Detect which cell encompasses the target text, then output its (X, Y) center coordinate. 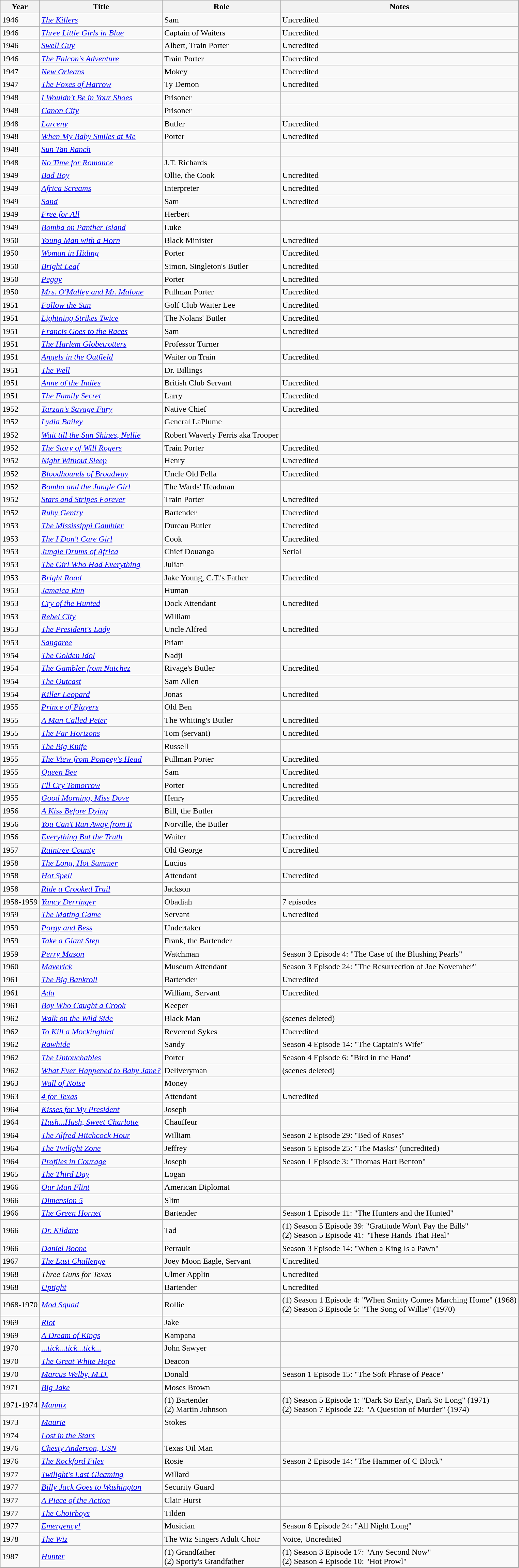
Lucius (222, 863)
Security Guard (222, 1487)
Priam (222, 642)
Black Minister (222, 240)
When My Baby Smiles at Me (101, 136)
Uptight (101, 1287)
Ride a Crooked Trail (101, 889)
Peggy (101, 279)
The Falcon's Adventure (101, 59)
The Mating Game (101, 915)
1968-1970 (20, 1305)
Mod Squad (101, 1305)
Rebel City (101, 616)
4 for Texas (101, 1096)
Jeffrey (222, 1148)
Deacon (222, 1361)
Rawhide (101, 1045)
Yancy Derringer (101, 902)
Waiter on Train (222, 357)
The Well (101, 370)
Season 3 Episode 4: "The Case of the Blushing Pearls" (399, 954)
You Can't Run Away from It (101, 824)
Anne of the Indies (101, 383)
The Nolans' Butler (222, 318)
Rosie (222, 1461)
Bright Leaf (101, 266)
To Kill a Mockingbird (101, 1032)
Kampana (222, 1335)
Waiter (222, 837)
The I Don't Care Girl (101, 538)
Angels in the Outfield (101, 357)
The Killers (101, 20)
Frank, the Bartender (222, 941)
Luke (222, 227)
The Golden Idol (101, 655)
Mokey (222, 72)
Simon, Singleton's Butler (222, 266)
Sam Allen (222, 681)
Season 2 Episode 14: "The Hammer of C Block" (399, 1461)
Watchman (222, 954)
The Last Challenge (101, 1261)
Ulmer Applin (222, 1274)
Mrs. O'Malley and Mr. Malone (101, 292)
Season 5 Episode 25: "The Masks" (uncredited) (399, 1148)
1987 (20, 1557)
Queen Bee (101, 772)
Take a Giant Step (101, 941)
The President's Lady (101, 629)
Bloodhounds of Broadway (101, 474)
Sangaree (101, 642)
Cook (222, 538)
Serial (399, 551)
American Diplomat (222, 1187)
Sandy (222, 1045)
Season 6 Episode 24: "All Night Long" (399, 1526)
7 episodes (399, 902)
Tarzan's Savage Fury (101, 409)
1960 (20, 966)
Moses Brown (222, 1387)
Title (101, 7)
Dureau Butler (222, 526)
Reverend Sykes (222, 1032)
Big Jake (101, 1387)
Bomba and the Jungle Girl (101, 487)
Golf Club Waiter Lee (222, 305)
The Green Hornet (101, 1213)
Chesty Anderson, USN (101, 1448)
Black Man (222, 1019)
The Mississippi Gambler (101, 526)
No Time for Romance (101, 163)
Our Man Flint (101, 1187)
Perrault (222, 1248)
(1) Season 1 Episode 4: "When Smitty Comes Marching Home" (1968)(2) Season 3 Episode 5: "The Song of Willie" (1970) (399, 1305)
Julian (222, 564)
Uncle Old Fella (222, 474)
Ruby Gentry (101, 513)
Prince of Players (101, 707)
Hunter (101, 1557)
Rivage's Butler (222, 668)
Walk on the Wild Side (101, 1019)
Larceny (101, 123)
The View from Pompey's Head (101, 759)
Free for All (101, 214)
The Foxes of Harrow (101, 85)
Everything But the Truth (101, 837)
(1) Grandfather(2) Sporty's Grandfather (222, 1557)
Hot Spell (101, 876)
Cry of the Hunted (101, 604)
(1) Season 3 Episode 17: "Any Second Now"(2) Season 4 Episode 10: "Hot Prowl" (399, 1557)
Three Guns for Texas (101, 1274)
Killer Leopard (101, 694)
The Alfred Hitchcock Hour (101, 1135)
The Choirboys (101, 1513)
Nadji (222, 655)
John Sawyer (222, 1348)
Season 3 Episode 24: "The Resurrection of Joe November" (399, 966)
Tom (servant) (222, 733)
Sand (101, 201)
Profiles in Courage (101, 1161)
Norville, the Butler (222, 824)
Texas Oil Man (222, 1448)
The Wiz Singers Adult Choir (222, 1539)
Perry Mason (101, 954)
Three Little Girls in Blue (101, 33)
Dimension 5 (101, 1200)
Wall of Noise (101, 1083)
Old Ben (222, 707)
Butler (222, 123)
The Girl Who Had Everything (101, 564)
Clair Hurst (222, 1500)
Ty Demon (222, 85)
Raintree County (101, 850)
Stokes (222, 1422)
Season 4 Episode 14: "The Captain's Wife" (399, 1045)
Museum Attendant (222, 966)
The Untouchables (101, 1057)
Maverick (101, 966)
Albert, Train Porter (222, 46)
1967 (20, 1261)
New Orleans (101, 72)
1965 (20, 1174)
Dock Attendant (222, 604)
Bomba on Panther Island (101, 227)
...tick...tick...tick... (101, 1348)
Mannix (101, 1405)
Jake Young, C.T.'s Father (222, 578)
Money (222, 1083)
The Harlem Globetrotters (101, 344)
(1) Season 5 Episode 39: "Gratitude Won't Pay the Bills"(2) Season 5 Episode 41: "These Hands That Heal" (399, 1231)
1958-1959 (20, 902)
Jungle Drums of Africa (101, 551)
Jackson (222, 889)
Musician (222, 1526)
The Big Bankroll (101, 979)
Follow the Sun (101, 305)
I Wouldn't Be in Your Shoes (101, 97)
The Great White Hope (101, 1361)
Bad Boy (101, 176)
Billy Jack Goes to Washington (101, 1487)
Lost in the Stars (101, 1435)
(1) Bartender(2) Martin Johnson (222, 1405)
Role (222, 7)
Swell Guy (101, 46)
Larry (222, 396)
The Outcast (101, 681)
Voice, Uncredited (399, 1539)
Chief Douanga (222, 551)
Woman in Hiding (101, 253)
Professor Turner (222, 344)
Season 1 Episode 11: "The Hunters and the Hunted" (399, 1213)
Jamaica Run (101, 591)
Jonas (222, 694)
Deliveryman (222, 1070)
Emergency! (101, 1526)
The Gambler from Natchez (101, 668)
Human (222, 591)
Captain of Waiters (222, 33)
Herbert (222, 214)
Young Man with a Horn (101, 240)
The Far Horizons (101, 733)
The Whiting's Butler (222, 720)
Year (20, 7)
Donald (222, 1374)
1971-1974 (20, 1405)
The Rockford Files (101, 1461)
Ollie, the Cook (222, 176)
Logan (222, 1174)
Good Morning, Miss Dove (101, 798)
What Ever Happened to Baby Jane? (101, 1070)
A Piece of the Action (101, 1500)
Porgy and Bess (101, 928)
Daniel Boone (101, 1248)
J.T. Richards (222, 163)
Bright Road (101, 578)
Native Chief (222, 409)
Old George (222, 850)
Riot (101, 1322)
Robert Waverly Ferris aka Trooper (222, 435)
Season 4 Episode 6: "Bird in the Hand" (399, 1057)
The Twilight Zone (101, 1148)
The Big Knife (101, 746)
Season 1 Episode 3: "Thomas Hart Benton" (399, 1161)
Keeper (222, 1006)
Russell (222, 746)
Rollie (222, 1305)
Wait till the Sun Shines, Nellie (101, 435)
Willard (222, 1474)
I'll Cry Tomorrow (101, 785)
William, Servant (222, 993)
Ada (101, 993)
A Kiss Before Dying (101, 811)
Tilden (222, 1513)
The Family Secret (101, 396)
General LaPlume (222, 422)
1973 (20, 1422)
Stars and Stripes Forever (101, 500)
1957 (20, 850)
Jake (222, 1322)
Season 2 Episode 29: "Bed of Roses" (399, 1135)
The Wards' Headman (222, 487)
The Long, Hot Summer (101, 863)
Bill, the Butler (222, 811)
Dr. Billings (222, 370)
1971 (20, 1387)
1978 (20, 1539)
Lydia Bailey (101, 422)
The Story of Will Rogers (101, 448)
1974 (20, 1435)
A Man Called Peter (101, 720)
Undertaker (222, 928)
Francis Goes to the Races (101, 331)
Lightning Strikes Twice (101, 318)
The Wiz (101, 1539)
The Third Day (101, 1174)
Obadiah (222, 902)
(1) Season 5 Episode 1: "Dark So Early, Dark So Long" (1971)(2) Season 7 Episode 22: "A Question of Murder" (1974) (399, 1405)
Notes (399, 7)
Season 3 Episode 14: "When a King Is a Pawn" (399, 1248)
Hush...Hush, Sweet Charlotte (101, 1122)
Season 1 Episode 15: "The Soft Phrase of Peace" (399, 1374)
Tad (222, 1231)
Maurie (101, 1422)
Servant (222, 915)
Chauffeur (222, 1122)
A Dream of Kings (101, 1335)
Canon City (101, 110)
Africa Screams (101, 188)
Interpreter (222, 188)
Night Without Sleep (101, 461)
Uncle Alfred (222, 629)
Sun Tan Ranch (101, 149)
Dr. Kildare (101, 1231)
British Club Servant (222, 383)
Slim (222, 1200)
Marcus Welby, M.D. (101, 1374)
Twilight's Last Gleaming (101, 1474)
Kisses for My President (101, 1109)
Joey Moon Eagle, Servant (222, 1261)
Boy Who Caught a Crook (101, 1006)
